For the text-containing cell, return its midpoint in [x, y] coordinate format. 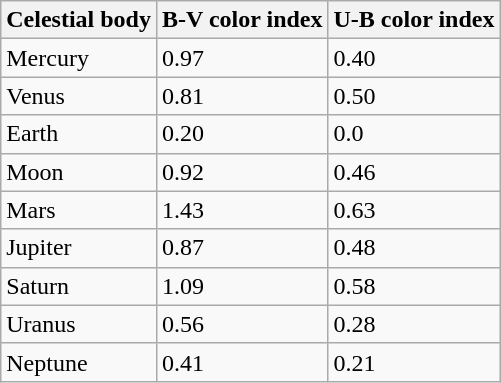
0.81 [242, 96]
Mercury [79, 58]
0.97 [242, 58]
Jupiter [79, 248]
B-V color index [242, 20]
0.63 [414, 210]
Celestial body [79, 20]
Saturn [79, 286]
0.48 [414, 248]
Venus [79, 96]
Neptune [79, 362]
U-B color index [414, 20]
Earth [79, 134]
Mars [79, 210]
0.40 [414, 58]
1.43 [242, 210]
0.87 [242, 248]
Moon [79, 172]
0.20 [242, 134]
0.50 [414, 96]
0.0 [414, 134]
0.56 [242, 324]
0.41 [242, 362]
0.46 [414, 172]
Uranus [79, 324]
0.92 [242, 172]
0.21 [414, 362]
0.28 [414, 324]
1.09 [242, 286]
0.58 [414, 286]
